Locate the cell with the specified text and output its (X, Y) center coordinate. 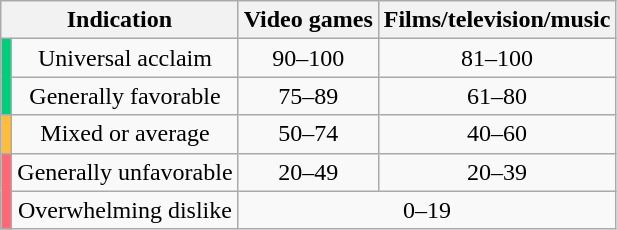
Indication (120, 20)
20–39 (497, 172)
90–100 (308, 58)
Mixed or average (125, 134)
61–80 (497, 96)
Universal acclaim (125, 58)
Generally favorable (125, 96)
40–60 (497, 134)
0–19 (427, 210)
81–100 (497, 58)
Video games (308, 20)
20–49 (308, 172)
Generally unfavorable (125, 172)
Overwhelming dislike (125, 210)
50–74 (308, 134)
75–89 (308, 96)
Films/television/music (497, 20)
